Determine the (x, y) coordinate at the center of the cell enclosing the given text.  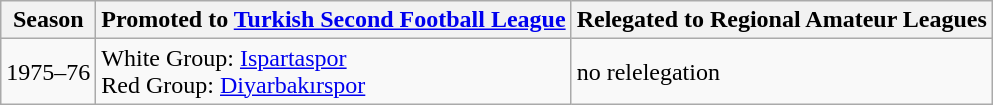
Relegated to Regional Amateur Leagues (782, 20)
no relelegation (782, 72)
White Group: IspartasporRed Group: Diyarbakırspor (334, 72)
Season (48, 20)
1975–76 (48, 72)
Promoted to Turkish Second Football League (334, 20)
